Return (x, y) of the center of cell containing provided text 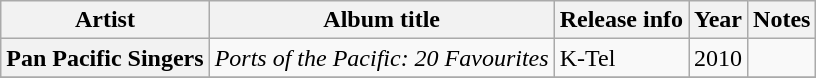
Notes (782, 20)
Album title (382, 20)
2010 (718, 58)
Year (718, 20)
Pan Pacific Singers (105, 58)
Artist (105, 20)
Ports of the Pacific: 20 Favourites (382, 58)
Release info (621, 20)
K-Tel (621, 58)
